Return the [X, Y] coordinate for the center point of the cell that contains the specified text.  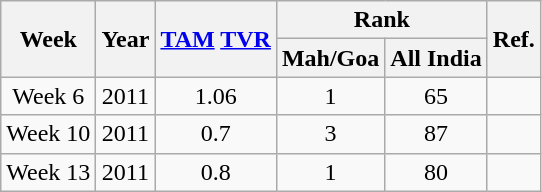
All India [436, 58]
87 [436, 134]
Ref. [514, 39]
65 [436, 96]
Week [48, 39]
TAM TVR [216, 39]
3 [330, 134]
Mah/Goa [330, 58]
0.7 [216, 134]
Rank [382, 20]
Year [126, 39]
0.8 [216, 172]
Week 13 [48, 172]
Week 10 [48, 134]
Week 6 [48, 96]
80 [436, 172]
1.06 [216, 96]
